Scan for the cell matching the given text and deliver its (x, y) coordinate at center. 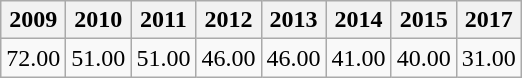
72.00 (34, 58)
2011 (164, 20)
40.00 (424, 58)
41.00 (358, 58)
2009 (34, 20)
2015 (424, 20)
2010 (98, 20)
2013 (294, 20)
31.00 (488, 58)
2017 (488, 20)
2012 (228, 20)
2014 (358, 20)
